Return (x, y) of the center of cell containing provided text 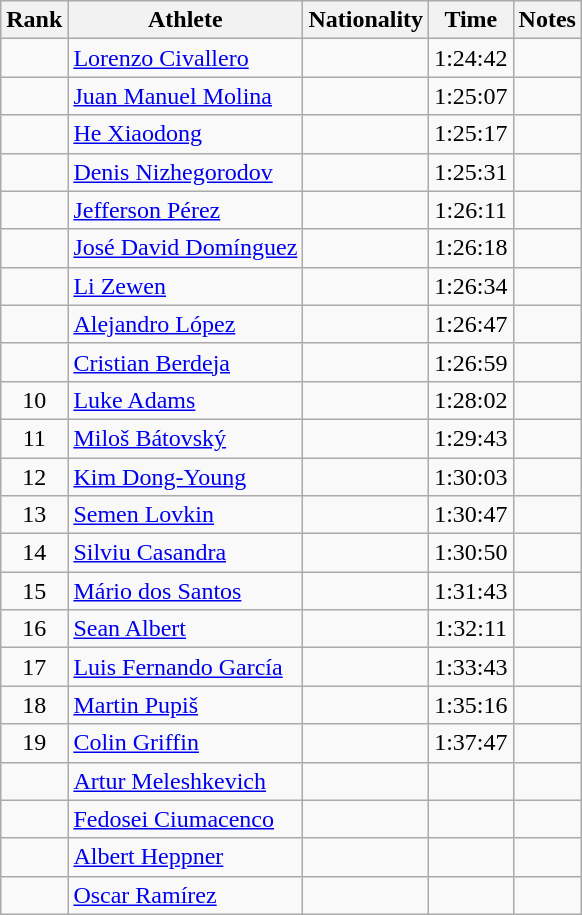
1:37:47 (471, 743)
14 (34, 553)
1:25:07 (471, 96)
Alejandro López (186, 324)
1:24:42 (471, 58)
15 (34, 591)
Denis Nizhegorodov (186, 172)
19 (34, 743)
1:26:11 (471, 210)
1:30:47 (471, 515)
1:31:43 (471, 591)
1:30:50 (471, 553)
17 (34, 667)
Martin Pupiš (186, 705)
1:33:43 (471, 667)
12 (34, 477)
Rank (34, 20)
Mário dos Santos (186, 591)
13 (34, 515)
11 (34, 438)
He Xiaodong (186, 134)
1:35:16 (471, 705)
Oscar Ramírez (186, 895)
Luis Fernando García (186, 667)
Silviu Casandra (186, 553)
Sean Albert (186, 629)
Lorenzo Civallero (186, 58)
Colin Griffin (186, 743)
1:29:43 (471, 438)
Jefferson Pérez (186, 210)
1:26:59 (471, 362)
1:26:47 (471, 324)
Semen Lovkin (186, 515)
Albert Heppner (186, 857)
18 (34, 705)
Nationality (366, 20)
Artur Meleshkevich (186, 781)
Time (471, 20)
Li Zewen (186, 286)
1:30:03 (471, 477)
Cristian Berdeja (186, 362)
1:26:34 (471, 286)
1:26:18 (471, 248)
16 (34, 629)
Kim Dong-Young (186, 477)
Juan Manuel Molina (186, 96)
Fedosei Ciumacenco (186, 819)
José David Domínguez (186, 248)
1:28:02 (471, 400)
Miloš Bátovský (186, 438)
1:25:31 (471, 172)
Luke Adams (186, 400)
10 (34, 400)
1:32:11 (471, 629)
Notes (547, 20)
1:25:17 (471, 134)
Athlete (186, 20)
